Return (x, y) of the center of cell containing provided text 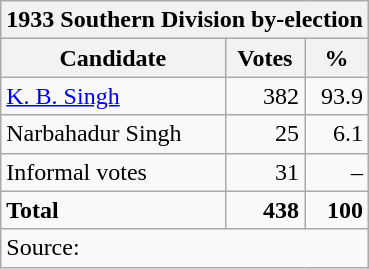
– (337, 172)
% (337, 58)
Votes (265, 58)
93.9 (337, 96)
Candidate (113, 58)
25 (265, 134)
Total (113, 210)
Narbahadur Singh (113, 134)
6.1 (337, 134)
31 (265, 172)
K. B. Singh (113, 96)
382 (265, 96)
438 (265, 210)
Source: (185, 248)
1933 Southern Division by-election (185, 20)
100 (337, 210)
Informal votes (113, 172)
